For the text-containing cell, return its midpoint in (x, y) coordinate format. 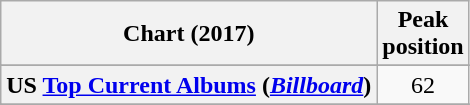
US Top Current Albums (Billboard) (189, 85)
Peakposition (423, 34)
62 (423, 85)
Chart (2017) (189, 34)
